Locate the cell with the specified text and output its [x, y] center coordinate. 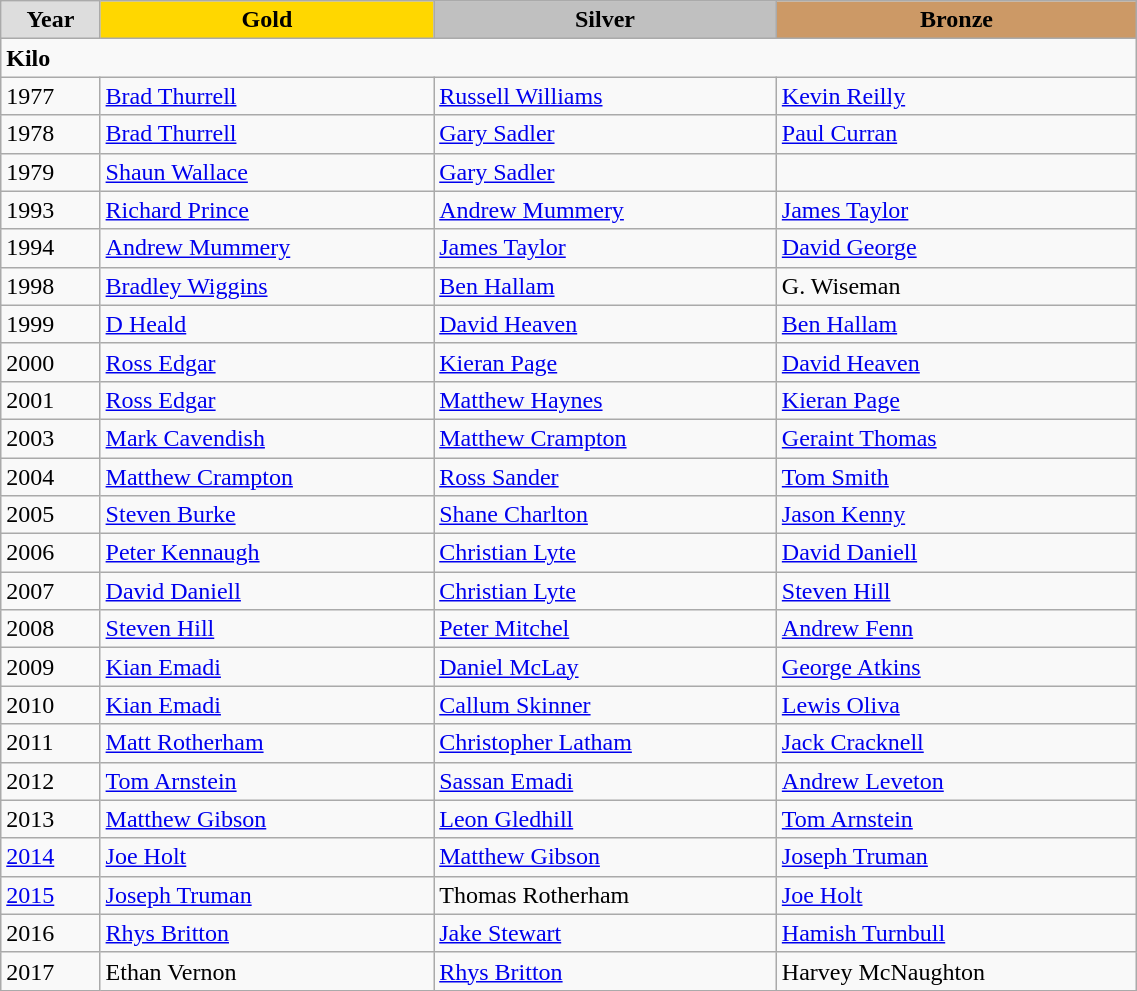
Jake Stewart [606, 933]
2015 [50, 895]
2008 [50, 629]
2013 [50, 819]
Shaun Wallace [267, 172]
Daniel McLay [606, 667]
Andrew Fenn [956, 629]
Jack Cracknell [956, 743]
Bronze [956, 20]
Bradley Wiggins [267, 286]
Thomas Rotherham [606, 895]
Paul Curran [956, 134]
1993 [50, 210]
Ross Sander [606, 477]
Tom Smith [956, 477]
1998 [50, 286]
2000 [50, 362]
1994 [50, 248]
Richard Prince [267, 210]
2004 [50, 477]
Harvey McNaughton [956, 971]
Matt Rotherham [267, 743]
2011 [50, 743]
2007 [50, 591]
Steven Burke [267, 515]
Kilo [569, 58]
2001 [50, 400]
Silver [606, 20]
Geraint Thomas [956, 438]
Matthew Haynes [606, 400]
Year [50, 20]
Andrew Leveton [956, 781]
David George [956, 248]
Peter Mitchel [606, 629]
Callum Skinner [606, 705]
Leon Gledhill [606, 819]
2014 [50, 857]
D Heald [267, 324]
1979 [50, 172]
Mark Cavendish [267, 438]
George Atkins [956, 667]
Sassan Emadi [606, 781]
1977 [50, 96]
2006 [50, 553]
Gold [267, 20]
2012 [50, 781]
Kevin Reilly [956, 96]
2010 [50, 705]
Hamish Turnbull [956, 933]
Lewis Oliva [956, 705]
Ethan Vernon [267, 971]
2009 [50, 667]
Shane Charlton [606, 515]
Peter Kennaugh [267, 553]
Russell Williams [606, 96]
2017 [50, 971]
Christopher Latham [606, 743]
2003 [50, 438]
2016 [50, 933]
Jason Kenny [956, 515]
1978 [50, 134]
2005 [50, 515]
1999 [50, 324]
G. Wiseman [956, 286]
